Return (X, Y) of the center of cell containing provided text 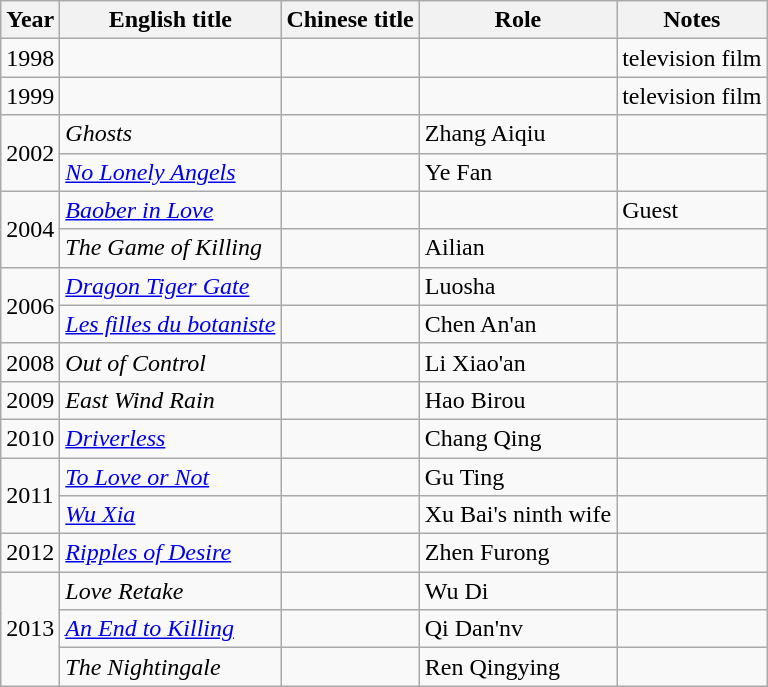
Ailian (518, 248)
2002 (30, 153)
To Love or Not (170, 477)
Zhang Aiqiu (518, 134)
Guest (692, 210)
Love Retake (170, 591)
Chen An'an (518, 324)
Zhen Furong (518, 553)
Les filles du botaniste (170, 324)
English title (170, 20)
Dragon Tiger Gate (170, 286)
Ren Qingying (518, 667)
Qi Dan'nv (518, 629)
Out of Control (170, 362)
2009 (30, 400)
2008 (30, 362)
Ghosts (170, 134)
Year (30, 20)
Chinese title (350, 20)
Baober in Love (170, 210)
Role (518, 20)
2011 (30, 496)
1998 (30, 58)
Wu Di (518, 591)
No Lonely Angels (170, 172)
Wu Xia (170, 515)
Gu Ting (518, 477)
2010 (30, 438)
Notes (692, 20)
The Game of Killing (170, 248)
2012 (30, 553)
East Wind Rain (170, 400)
An End to Killing (170, 629)
Chang Qing (518, 438)
2004 (30, 229)
Xu Bai's ninth wife (518, 515)
Li Xiao'an (518, 362)
Luosha (518, 286)
Ye Fan (518, 172)
Ripples of Desire (170, 553)
1999 (30, 96)
2006 (30, 305)
The Nightingale (170, 667)
Hao Birou (518, 400)
Driverless (170, 438)
2013 (30, 629)
